For the text-containing cell, return its midpoint in [x, y] coordinate format. 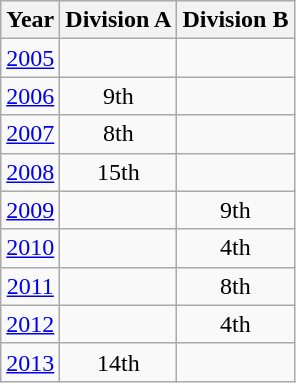
2005 [30, 58]
14th [118, 362]
2008 [30, 172]
2009 [30, 210]
2011 [30, 286]
15th [118, 172]
Division A [118, 20]
2010 [30, 248]
Division B [236, 20]
2006 [30, 96]
Year [30, 20]
2012 [30, 324]
2013 [30, 362]
2007 [30, 134]
